Extract the [x, y] coordinate from the center of the cell holding the provided text.  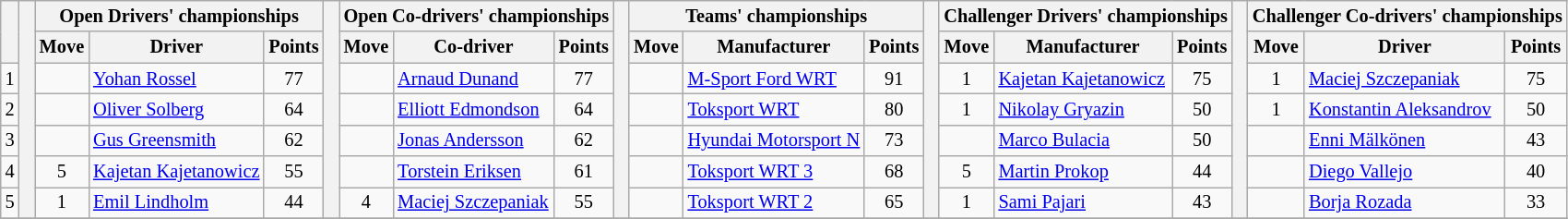
Toksport WRT 2 [775, 202]
Challenger Co-drivers' championships [1408, 16]
Gus Greensmith [176, 140]
Borja Rozada [1404, 202]
Sami Pajari [1083, 202]
65 [894, 202]
2 [10, 109]
Challenger Drivers' championships [1085, 16]
Marco Bulacia [1083, 140]
91 [894, 79]
Open Co-drivers' championships [476, 16]
Arnaud Dunand [473, 79]
40 [1537, 172]
Emil Lindholm [176, 202]
Diego Vallejo [1404, 172]
Jonas Andersson [473, 140]
Toksport WRT [775, 109]
Yohan Rossel [176, 79]
Oliver Solberg [176, 109]
33 [1537, 202]
Open Drivers' championships [179, 16]
Torstein Eriksen [473, 172]
Hyundai Motorsport N [775, 140]
Teams' championships [777, 16]
68 [894, 172]
Co-driver [473, 47]
80 [894, 109]
Nikolay Gryazin [1083, 109]
Toksport WRT 3 [775, 172]
Martin Prokop [1083, 172]
Elliott Edmondson [473, 109]
Konstantin Aleksandrov [1404, 109]
3 [10, 140]
61 [584, 172]
Enni Mälkönen [1404, 140]
M-Sport Ford WRT [775, 79]
73 [894, 140]
